Scan for the cell matching the given text and deliver its [x, y] coordinate at center. 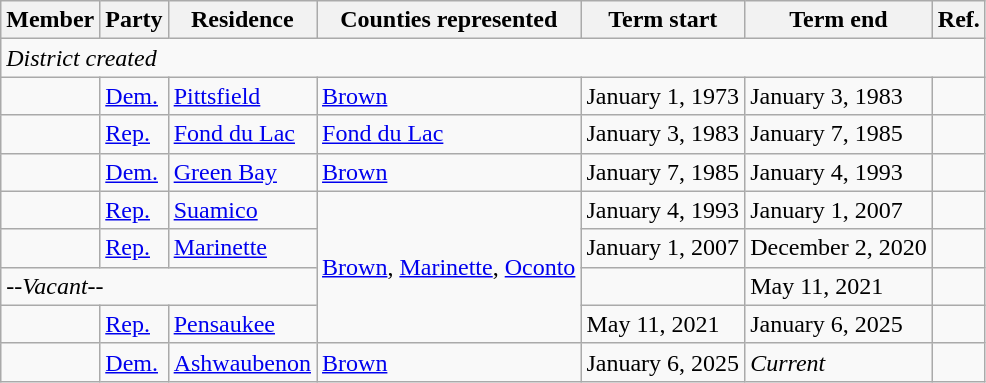
Marinette [242, 248]
Party [134, 20]
Member [50, 20]
Pittsfield [242, 96]
Ref. [958, 20]
December 2, 2020 [839, 248]
Ashwaubenon [242, 362]
District created [494, 58]
January 1, 1973 [663, 96]
Pensaukee [242, 324]
Residence [242, 20]
Brown, Marinette, Oconto [449, 267]
Green Bay [242, 172]
--Vacant-- [159, 286]
Current [839, 362]
Suamico [242, 210]
Counties represented [449, 20]
Term end [839, 20]
Term start [663, 20]
